Identify which cell holds the provided text, then report its [X, Y] central coordinate. 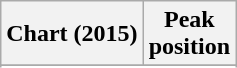
Peak position [189, 34]
Chart (2015) [72, 34]
